Pinpoint the cell where the given text exists, returning its [X, Y] midpoint coordinate. 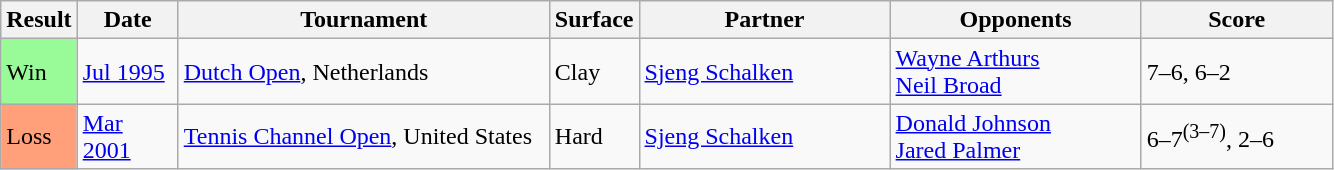
Tournament [364, 20]
Opponents [1016, 20]
Mar 2001 [128, 136]
Win [39, 72]
7–6, 6–2 [1236, 72]
Partner [764, 20]
Dutch Open, Netherlands [364, 72]
Result [39, 20]
Loss [39, 136]
6–7(3–7), 2–6 [1236, 136]
Donald Johnson Jared Palmer [1016, 136]
Score [1236, 20]
Wayne Arthurs Neil Broad [1016, 72]
Hard [594, 136]
Surface [594, 20]
Clay [594, 72]
Date [128, 20]
Tennis Channel Open, United States [364, 136]
Jul 1995 [128, 72]
